Return (x, y) of the center of cell containing provided text 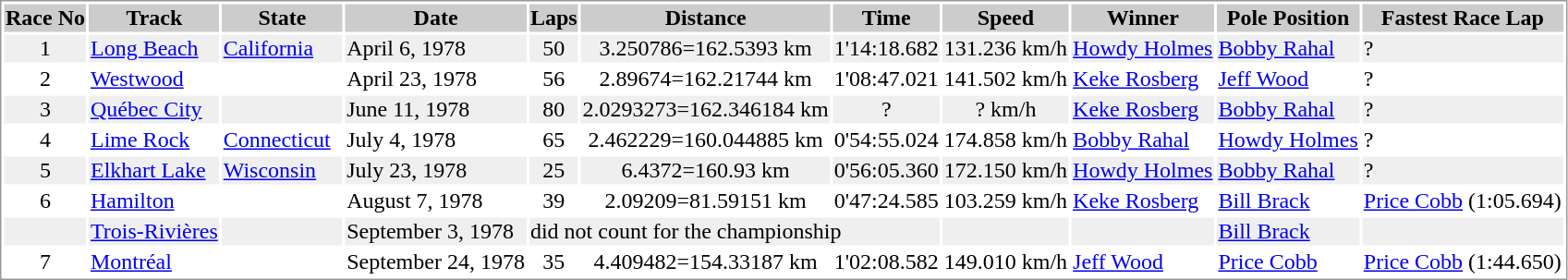
Time (886, 18)
3.250786=162.5393 km (706, 49)
1'08:47.021 (886, 79)
131.236 km/h (1005, 49)
2.89674=162.21744 km (706, 79)
172.150 km/h (1005, 171)
2.09209=81.59151 km (706, 201)
Race No (44, 18)
141.502 km/h (1005, 79)
Hamilton (153, 201)
Westwood (153, 79)
Long Beach (153, 49)
June 11, 1978 (436, 110)
Québec City (153, 110)
1'02:08.582 (886, 262)
0'54:55.024 (886, 140)
56 (553, 79)
Winner (1143, 18)
September 3, 1978 (436, 232)
California (282, 49)
Montréal (153, 262)
Price Cobb (1288, 262)
65 (553, 140)
0'56:05.360 (886, 171)
35 (553, 262)
Lime Rock (153, 140)
Price Cobb (1:05.694) (1462, 201)
0'47:24.585 (886, 201)
149.010 km/h (1005, 262)
September 24, 1978 (436, 262)
25 (553, 171)
2 (44, 79)
3 (44, 110)
50 (553, 49)
July 23, 1978 (436, 171)
Track (153, 18)
Laps (553, 18)
1 (44, 49)
August 7, 1978 (436, 201)
Distance (706, 18)
39 (553, 201)
Wisconsin (282, 171)
? km/h (1005, 110)
April 23, 1978 (436, 79)
103.259 km/h (1005, 201)
April 6, 1978 (436, 49)
Trois-Rivières (153, 232)
did not count for the championship (734, 232)
7 (44, 262)
5 (44, 171)
6 (44, 201)
80 (553, 110)
July 4, 1978 (436, 140)
2.462229=160.044885 km (706, 140)
4 (44, 140)
Date (436, 18)
4.409482=154.33187 km (706, 262)
1'14:18.682 (886, 49)
State (282, 18)
Fastest Race Lap (1462, 18)
Speed (1005, 18)
6.4372=160.93 km (706, 171)
Connecticut (282, 140)
Pole Position (1288, 18)
174.858 km/h (1005, 140)
2.0293273=162.346184 km (706, 110)
Elkhart Lake (153, 171)
Price Cobb (1:44.650) (1462, 262)
